Identify which cell holds the provided text, then report its [x, y] central coordinate. 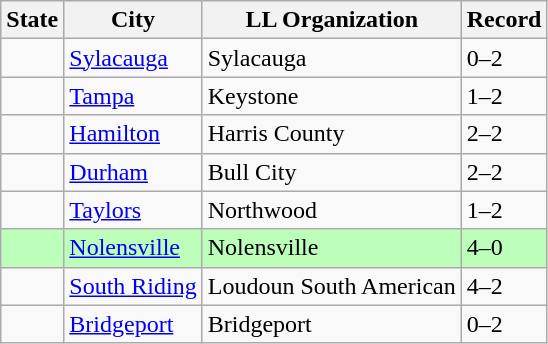
Harris County [332, 134]
Bull City [332, 172]
Hamilton [133, 134]
Tampa [133, 96]
Loudoun South American [332, 286]
LL Organization [332, 20]
Northwood [332, 210]
City [133, 20]
South Riding [133, 286]
Keystone [332, 96]
4–0 [504, 248]
State [32, 20]
Taylors [133, 210]
Record [504, 20]
4–2 [504, 286]
Durham [133, 172]
